Extract the [x, y] coordinate from the center of the cell holding the provided text.  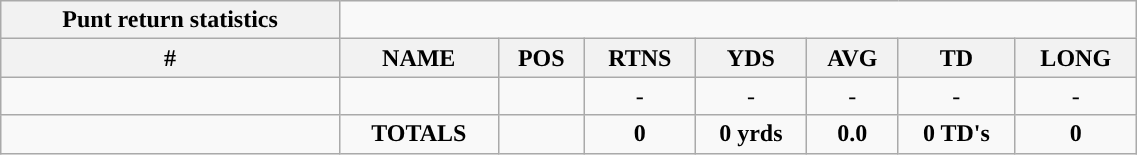
POS [541, 58]
0.0 [852, 134]
TD [956, 58]
RTNS [640, 58]
Punt return statistics [170, 20]
NAME [418, 58]
YDS [750, 58]
LONG [1076, 58]
0 TD's [956, 134]
AVG [852, 58]
TOTALS [418, 134]
0 yrds [750, 134]
# [170, 58]
